Capture the cell that displays the provided text and extract its (x, y) central coordinate. 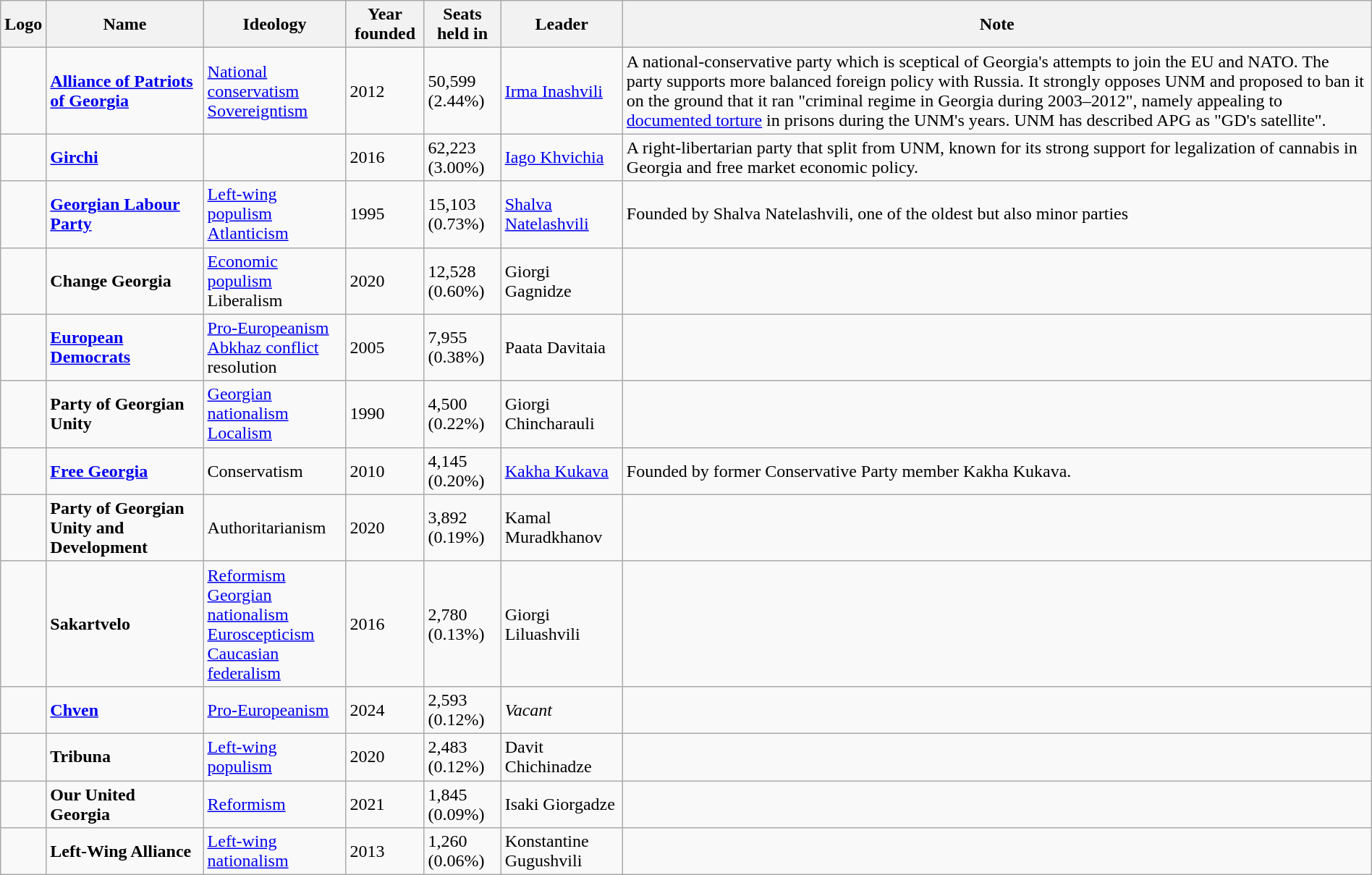
1,260 (0.06%) (462, 851)
Authoritarianism (275, 528)
Irma Inashvili (562, 91)
2012 (385, 91)
Leader (562, 25)
Free Georgia (124, 470)
Reformism (275, 803)
1,845 (0.09%) (462, 803)
Iago Khvichia (562, 158)
12,528 (0.60%) (462, 281)
European Democrats (124, 347)
3,892 (0.19%) (462, 528)
Conservatism (275, 470)
50,599 (2.44%) (462, 91)
Change Georgia (124, 281)
1995 (385, 214)
4,145 (0.20%) (462, 470)
Girchi (124, 158)
Pro-Europeanism (275, 709)
Shalva Natelashvili (562, 214)
Party of Georgian Unity and Development (124, 528)
2,780 (0.13%) (462, 624)
Kamal Muradkhanov (562, 528)
Davit Chichinadze (562, 757)
Left-wing nationalism (275, 851)
Year founded (385, 25)
Georgian Labour Party (124, 214)
15,103 (0.73%) (462, 214)
Tribuna (124, 757)
2,483 (0.12%) (462, 757)
2013 (385, 851)
Economic populismLiberalism (275, 281)
Pro-EuropeanismAbkhaz conflict resolution (275, 347)
2,593 (0.12%) (462, 709)
1990 (385, 414)
Alliance of Patriots of Georgia (124, 91)
ReformismGeorgian nationalismEuroscepticismCaucasian federalism (275, 624)
Georgian nationalismLocalism (275, 414)
Founded by Shalva Natelashvili, one of the oldest but also minor parties (997, 214)
2010 (385, 470)
Giorgi Chincharauli (562, 414)
Our United Georgia (124, 803)
Giorgi Liluashvili (562, 624)
Konstantine Gugushvili (562, 851)
Chven (124, 709)
A right-libertarian party that split from UNM, known for its strong support for legalization of cannabis in Georgia and free market economic policy. (997, 158)
2021 (385, 803)
Isaki Giorgadze (562, 803)
Left-wing populism (275, 757)
Giorgi Gagnidze (562, 281)
Left-wing populismAtlanticism (275, 214)
Paata Davitaia (562, 347)
Ideology (275, 25)
2005 (385, 347)
4,500 (0.22%) (462, 414)
2024 (385, 709)
62,223 (3.00%) (462, 158)
Name (124, 25)
Seats held in (462, 25)
Vacant (562, 709)
Party of Georgian Unity (124, 414)
Note (997, 25)
Kakha Kukava (562, 470)
Sakartvelo (124, 624)
7,955 (0.38%) (462, 347)
Logo (23, 25)
National conservatismSovereigntism (275, 91)
Left-Wing Alliance (124, 851)
Founded by former Conservative Party member Kakha Kukava. (997, 470)
